From the cell containing the given text, extract its center point as (X, Y) coordinate. 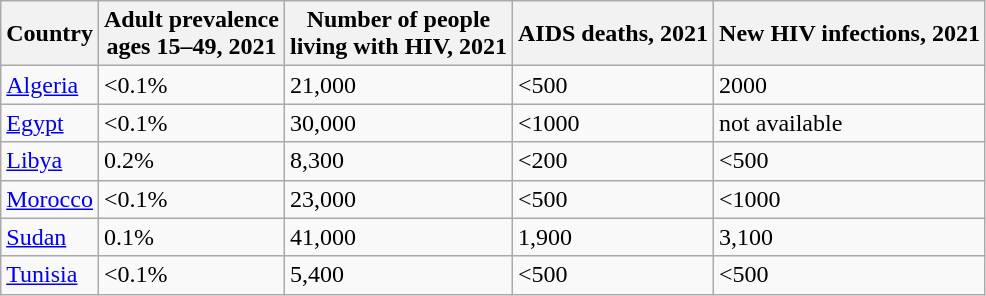
0.2% (191, 161)
8,300 (398, 161)
21,000 (398, 85)
AIDS deaths, 2021 (612, 34)
Algeria (50, 85)
3,100 (850, 237)
Tunisia (50, 275)
1,900 (612, 237)
41,000 (398, 237)
New HIV infections, 2021 (850, 34)
30,000 (398, 123)
Number of peopleliving with HIV, 2021 (398, 34)
Sudan (50, 237)
23,000 (398, 199)
5,400 (398, 275)
Egypt (50, 123)
Adult prevalenceages 15–49, 2021 (191, 34)
not available (850, 123)
Country (50, 34)
Libya (50, 161)
0.1% (191, 237)
2000 (850, 85)
Morocco (50, 199)
<200 (612, 161)
